Identify which cell holds the provided text, then report its (x, y) central coordinate. 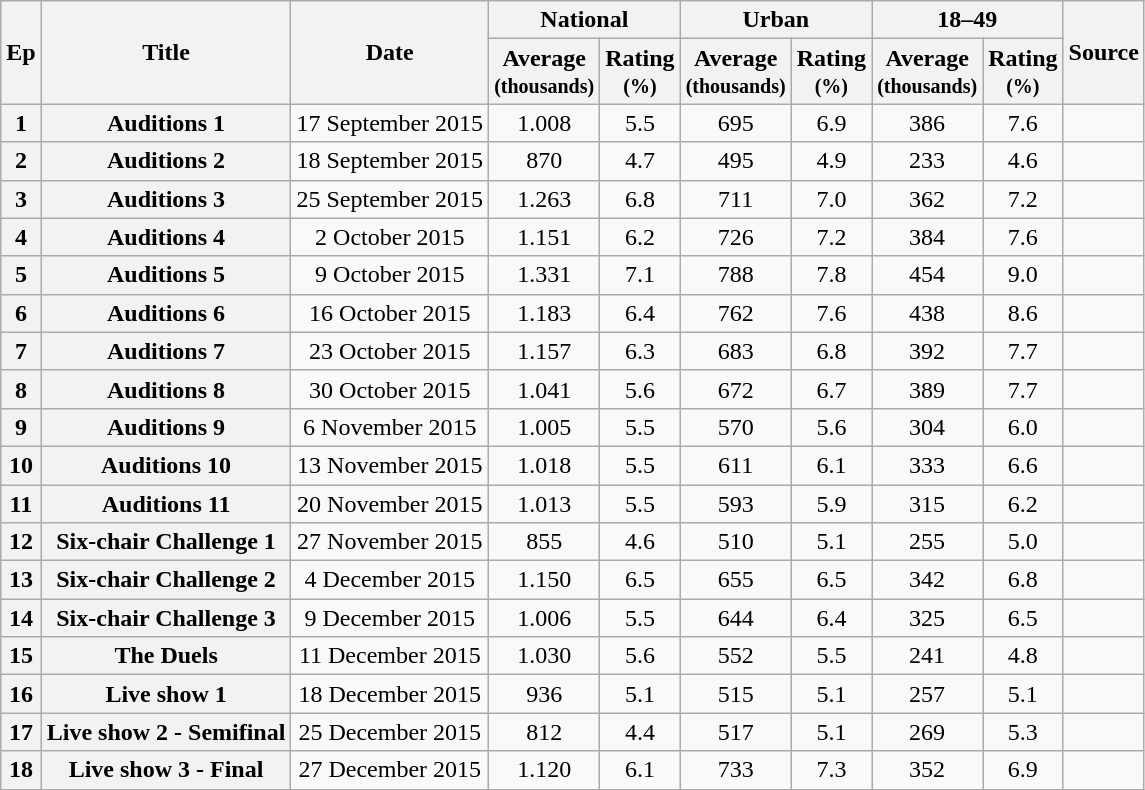
315 (928, 503)
4.7 (640, 161)
Auditions 8 (166, 389)
9.0 (1023, 275)
17 (21, 732)
Live show 3 - Final (166, 770)
7.8 (831, 275)
552 (736, 656)
5.3 (1023, 732)
384 (928, 237)
655 (736, 580)
Auditions 6 (166, 313)
13 (21, 580)
Source (1104, 52)
495 (736, 161)
342 (928, 580)
Date (390, 52)
5.0 (1023, 542)
18 September 2015 (390, 161)
392 (928, 351)
870 (544, 161)
1.157 (544, 351)
1.041 (544, 389)
25 September 2015 (390, 199)
15 (21, 656)
3 (21, 199)
Auditions 2 (166, 161)
18 December 2015 (390, 694)
2 October 2015 (390, 237)
1.030 (544, 656)
The Duels (166, 656)
Auditions 11 (166, 503)
672 (736, 389)
325 (928, 618)
1.120 (544, 770)
30 October 2015 (390, 389)
11 (21, 503)
Auditions 1 (166, 123)
936 (544, 694)
1.331 (544, 275)
4 December 2015 (390, 580)
11 December 2015 (390, 656)
352 (928, 770)
2 (21, 161)
Urban (776, 20)
8 (21, 389)
Auditions 3 (166, 199)
13 November 2015 (390, 465)
510 (736, 542)
9 (21, 427)
762 (736, 313)
7.3 (831, 770)
711 (736, 199)
Auditions 9 (166, 427)
8.6 (1023, 313)
20 November 2015 (390, 503)
18 (21, 770)
255 (928, 542)
5.9 (831, 503)
683 (736, 351)
241 (928, 656)
Auditions 5 (166, 275)
812 (544, 732)
386 (928, 123)
9 December 2015 (390, 618)
4.8 (1023, 656)
1.018 (544, 465)
257 (928, 694)
Auditions 4 (166, 237)
Auditions 10 (166, 465)
570 (736, 427)
10 (21, 465)
304 (928, 427)
16 (21, 694)
7.1 (640, 275)
389 (928, 389)
9 October 2015 (390, 275)
726 (736, 237)
Live show 1 (166, 694)
25 December 2015 (390, 732)
362 (928, 199)
1.005 (544, 427)
Title (166, 52)
Six-chair Challenge 2 (166, 580)
5 (21, 275)
454 (928, 275)
Auditions 7 (166, 351)
644 (736, 618)
4.4 (640, 732)
Live show 2 - Semifinal (166, 732)
611 (736, 465)
6 (21, 313)
1.183 (544, 313)
1.008 (544, 123)
855 (544, 542)
National (584, 20)
269 (928, 732)
1.263 (544, 199)
6.6 (1023, 465)
695 (736, 123)
Six-chair Challenge 3 (166, 618)
27 December 2015 (390, 770)
1.150 (544, 580)
1 (21, 123)
Six-chair Challenge 1 (166, 542)
1.013 (544, 503)
733 (736, 770)
6.3 (640, 351)
12 (21, 542)
1.151 (544, 237)
17 September 2015 (390, 123)
788 (736, 275)
6.7 (831, 389)
6 November 2015 (390, 427)
1.006 (544, 618)
27 November 2015 (390, 542)
7.0 (831, 199)
16 October 2015 (390, 313)
14 (21, 618)
438 (928, 313)
4.9 (831, 161)
18–49 (968, 20)
517 (736, 732)
23 October 2015 (390, 351)
515 (736, 694)
593 (736, 503)
Ep (21, 52)
4 (21, 237)
333 (928, 465)
6.0 (1023, 427)
7 (21, 351)
233 (928, 161)
